Extract the [x, y] coordinate from the center of the cell holding the provided text.  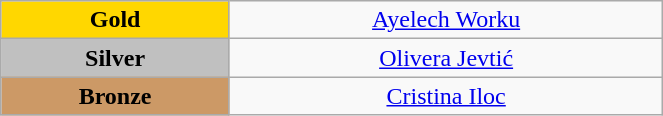
Silver [116, 58]
Olivera Jevtić [446, 58]
Gold [116, 20]
Cristina Iloc [446, 96]
Ayelech Worku [446, 20]
Bronze [116, 96]
